Pinpoint the cell where the given text exists, returning its (x, y) midpoint coordinate. 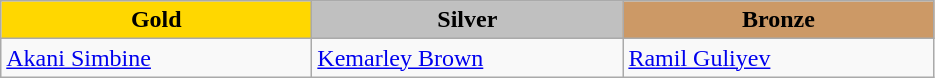
Ramil Guliyev (778, 58)
Akani Simbine (156, 58)
Gold (156, 20)
Silver (468, 20)
Kemarley Brown (468, 58)
Bronze (778, 20)
